Search for the cell housing the specified text and yield its (x, y) center coordinate. 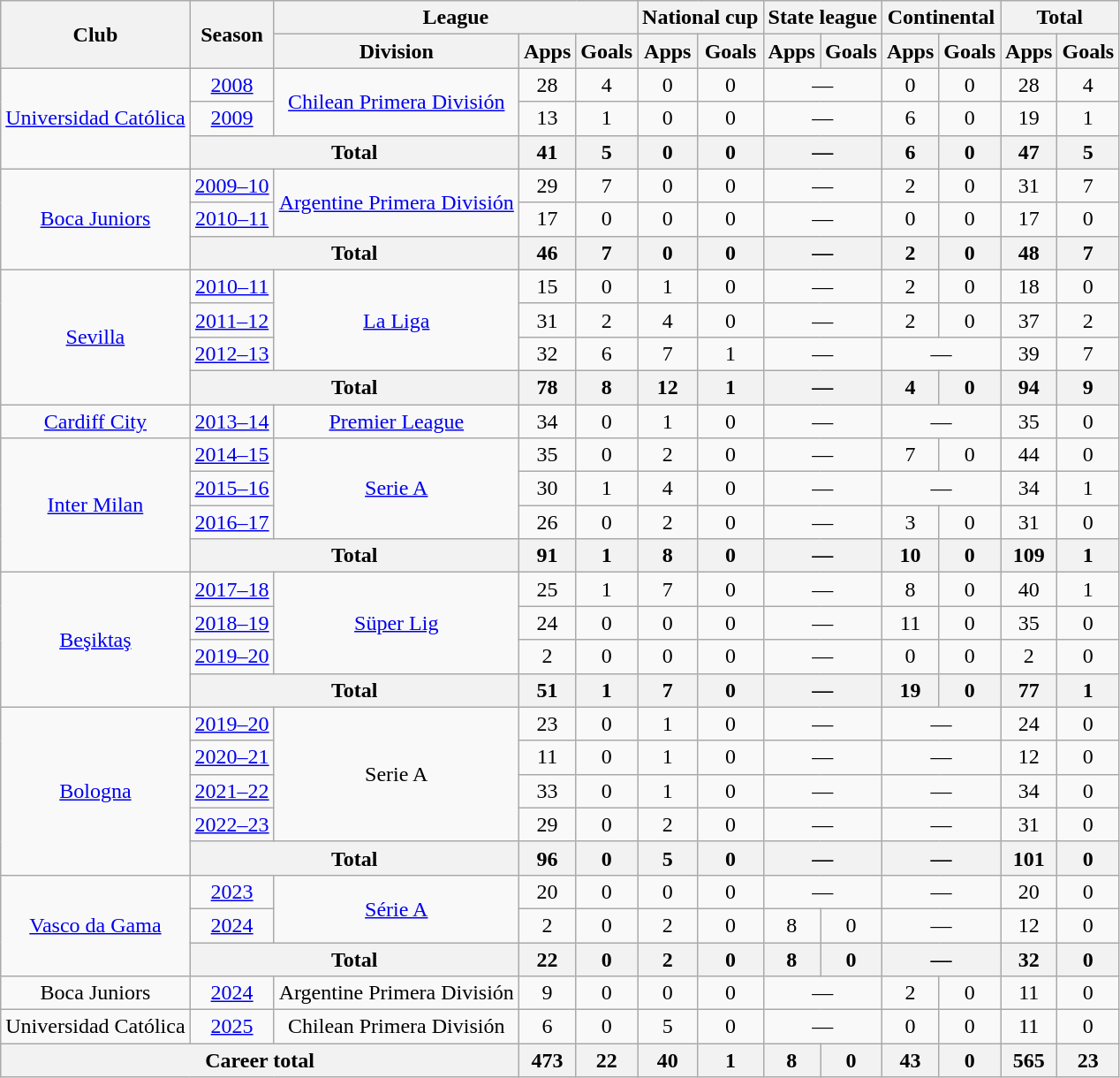
2009 (231, 118)
2025 (231, 1027)
473 (547, 1060)
26 (547, 522)
State league (822, 18)
Premier League (396, 421)
2009–10 (231, 186)
47 (1029, 152)
46 (547, 253)
101 (1029, 858)
2013–14 (231, 421)
Süper Lig (396, 623)
Inter Milan (95, 505)
96 (547, 858)
National cup (700, 18)
2016–17 (231, 522)
3 (910, 522)
77 (1029, 690)
91 (547, 556)
Beşiktaş (95, 640)
Cardiff City (95, 421)
Club (95, 34)
78 (547, 387)
43 (910, 1060)
2008 (231, 85)
2018–19 (231, 623)
565 (1029, 1060)
Série A (396, 908)
2021–22 (231, 791)
Division (396, 51)
Continental (941, 18)
La Liga (396, 320)
41 (547, 152)
Sevilla (95, 337)
League (456, 18)
18 (1029, 286)
Season (231, 34)
2014–15 (231, 455)
2022–23 (231, 824)
2015–16 (231, 489)
Vasco da Gama (95, 925)
39 (1029, 353)
2012–13 (231, 353)
51 (547, 690)
33 (547, 791)
13 (547, 118)
48 (1029, 253)
37 (1029, 320)
10 (910, 556)
Bologna (95, 791)
2017–18 (231, 589)
2020–21 (231, 757)
2011–12 (231, 320)
25 (547, 589)
Career total (260, 1060)
94 (1029, 387)
30 (547, 489)
15 (547, 286)
44 (1029, 455)
109 (1029, 556)
2023 (231, 892)
